Identify which cell holds the provided text, then report its (x, y) central coordinate. 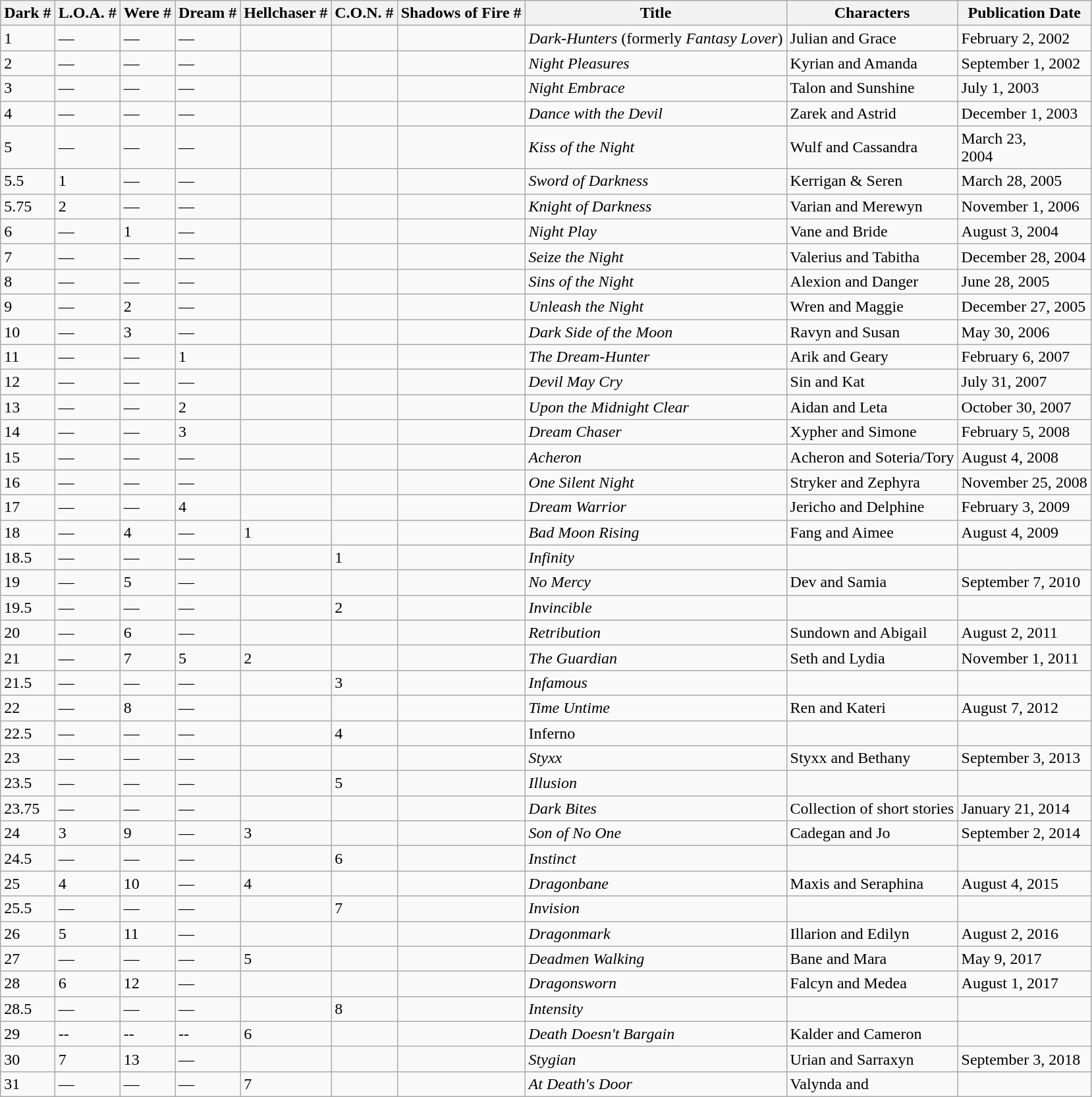
Kerrigan & Seren (872, 181)
February 5, 2008 (1024, 432)
L.O.A. # (87, 13)
Styxx (656, 758)
24.5 (28, 858)
Jericho and Delphine (872, 507)
The Dream-Hunter (656, 357)
Bad Moon Rising (656, 532)
Sword of Darkness (656, 181)
19 (28, 582)
Valerius and Tabitha (872, 256)
August 4, 2009 (1024, 532)
Dragonsworn (656, 984)
Publication Date (1024, 13)
November 25, 2008 (1024, 482)
Acheron (656, 457)
29 (28, 1034)
Instinct (656, 858)
Hellchaser # (286, 13)
No Mercy (656, 582)
Dragonbane (656, 884)
January 21, 2014 (1024, 808)
Unleash the Night (656, 306)
Son of No One (656, 833)
Alexion and Danger (872, 281)
Deadmen Walking (656, 959)
19.5 (28, 607)
Kalder and Cameron (872, 1034)
27 (28, 959)
Characters (872, 13)
September 7, 2010 (1024, 582)
Time Untime (656, 708)
Night Play (656, 231)
Infamous (656, 683)
Dream Warrior (656, 507)
18.5 (28, 557)
25 (28, 884)
Dark-Hunters (formerly Fantasy Lover) (656, 38)
Styxx and Bethany (872, 758)
Kiss of the Night (656, 148)
February 6, 2007 (1024, 357)
Sin and Kat (872, 382)
August 2, 2016 (1024, 934)
Kyrian and Amanda (872, 63)
August 2, 2011 (1024, 633)
Night Embrace (656, 88)
Dev and Samia (872, 582)
Intensity (656, 1009)
Wulf and Cassandra (872, 148)
Dark Bites (656, 808)
One Silent Night (656, 482)
22.5 (28, 733)
May 30, 2006 (1024, 331)
20 (28, 633)
December 1, 2003 (1024, 113)
28 (28, 984)
Upon the Midnight Clear (656, 407)
28.5 (28, 1009)
At Death's Door (656, 1084)
5.75 (28, 206)
Falcyn and Medea (872, 984)
25.5 (28, 909)
Retribution (656, 633)
Knight of Darkness (656, 206)
Xypher and Simone (872, 432)
Dance with the Devil (656, 113)
February 3, 2009 (1024, 507)
Dark Side of the Moon (656, 331)
17 (28, 507)
Vane and Bride (872, 231)
Wren and Maggie (872, 306)
June 28, 2005 (1024, 281)
26 (28, 934)
September 3, 2013 (1024, 758)
Dark # (28, 13)
Ren and Kateri (872, 708)
15 (28, 457)
March 23,2004 (1024, 148)
Illarion and Edilyn (872, 934)
July 31, 2007 (1024, 382)
Invision (656, 909)
24 (28, 833)
Dragonmark (656, 934)
Sundown and Abigail (872, 633)
August 4, 2008 (1024, 457)
August 3, 2004 (1024, 231)
Seth and Lydia (872, 658)
May 9, 2017 (1024, 959)
December 28, 2004 (1024, 256)
August 4, 2015 (1024, 884)
Death Doesn't Bargain (656, 1034)
23.5 (28, 783)
September 2, 2014 (1024, 833)
Arik and Geary (872, 357)
March 28, 2005 (1024, 181)
14 (28, 432)
Sins of the Night (656, 281)
23.75 (28, 808)
Cadegan and Jo (872, 833)
February 2, 2002 (1024, 38)
Julian and Grace (872, 38)
Devil May Cry (656, 382)
22 (28, 708)
August 7, 2012 (1024, 708)
Stygian (656, 1059)
30 (28, 1059)
July 1, 2003 (1024, 88)
The Guardian (656, 658)
18 (28, 532)
Illusion (656, 783)
Collection of short stories (872, 808)
Seize the Night (656, 256)
Inferno (656, 733)
16 (28, 482)
Acheron and Soteria/Tory (872, 457)
Stryker and Zephyra (872, 482)
Valynda and (872, 1084)
Night Pleasures (656, 63)
Zarek and Astrid (872, 113)
Talon and Sunshine (872, 88)
23 (28, 758)
September 1, 2002 (1024, 63)
C.O.N. # (364, 13)
Bane and Mara (872, 959)
Dream # (208, 13)
November 1, 2006 (1024, 206)
August 1, 2017 (1024, 984)
November 1, 2011 (1024, 658)
Dream Chaser (656, 432)
Aidan and Leta (872, 407)
21 (28, 658)
September 3, 2018 (1024, 1059)
Were # (148, 13)
Ravyn and Susan (872, 331)
Urian and Sarraxyn (872, 1059)
October 30, 2007 (1024, 407)
Infinity (656, 557)
Maxis and Seraphina (872, 884)
5.5 (28, 181)
December 27, 2005 (1024, 306)
21.5 (28, 683)
31 (28, 1084)
Fang and Aimee (872, 532)
Invincible (656, 607)
Shadows of Fire # (461, 13)
Title (656, 13)
Varian and Merewyn (872, 206)
